For the text-containing cell, return its midpoint in (X, Y) coordinate format. 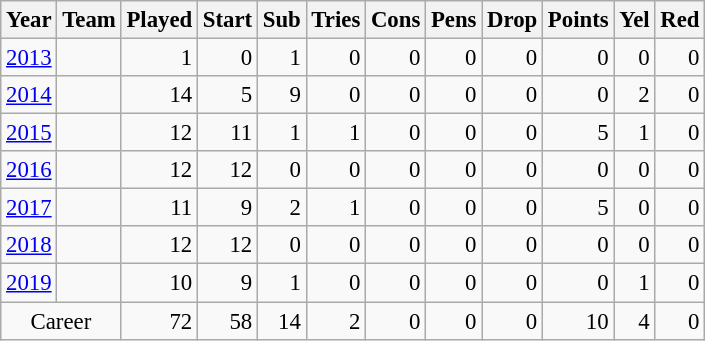
2015 (29, 133)
4 (634, 321)
Points (578, 20)
Cons (396, 20)
Pens (454, 20)
2013 (29, 58)
Team (89, 20)
Drop (512, 20)
2017 (29, 208)
Yel (634, 20)
2018 (29, 245)
2016 (29, 170)
2019 (29, 283)
Career (61, 321)
Tries (336, 20)
72 (159, 321)
2014 (29, 95)
Red (680, 20)
Played (159, 20)
Start (228, 20)
Sub (282, 20)
Year (29, 20)
58 (228, 321)
